From the cell containing the given text, extract its center point as [X, Y] coordinate. 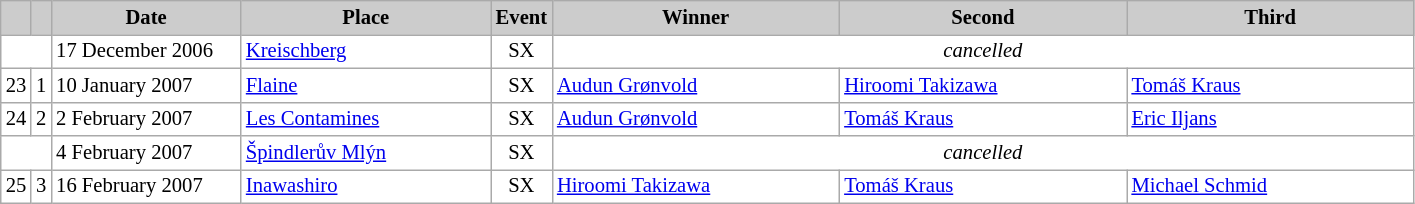
Špindlerův Mlýn [366, 153]
Kreischberg [366, 51]
Les Contamines [366, 119]
Winner [696, 17]
Event [522, 17]
Flaine [366, 85]
3 [41, 186]
1 [41, 85]
16 February 2007 [146, 186]
24 [16, 119]
23 [16, 85]
Place [366, 17]
Eric Iljans [1270, 119]
4 February 2007 [146, 153]
2 February 2007 [146, 119]
Michael Schmid [1270, 186]
2 [41, 119]
Third [1270, 17]
Second [982, 17]
10 January 2007 [146, 85]
17 December 2006 [146, 51]
25 [16, 186]
Inawashiro [366, 186]
Date [146, 17]
